Find where the given text appears and provide that cell's center as [x, y] coordinate. 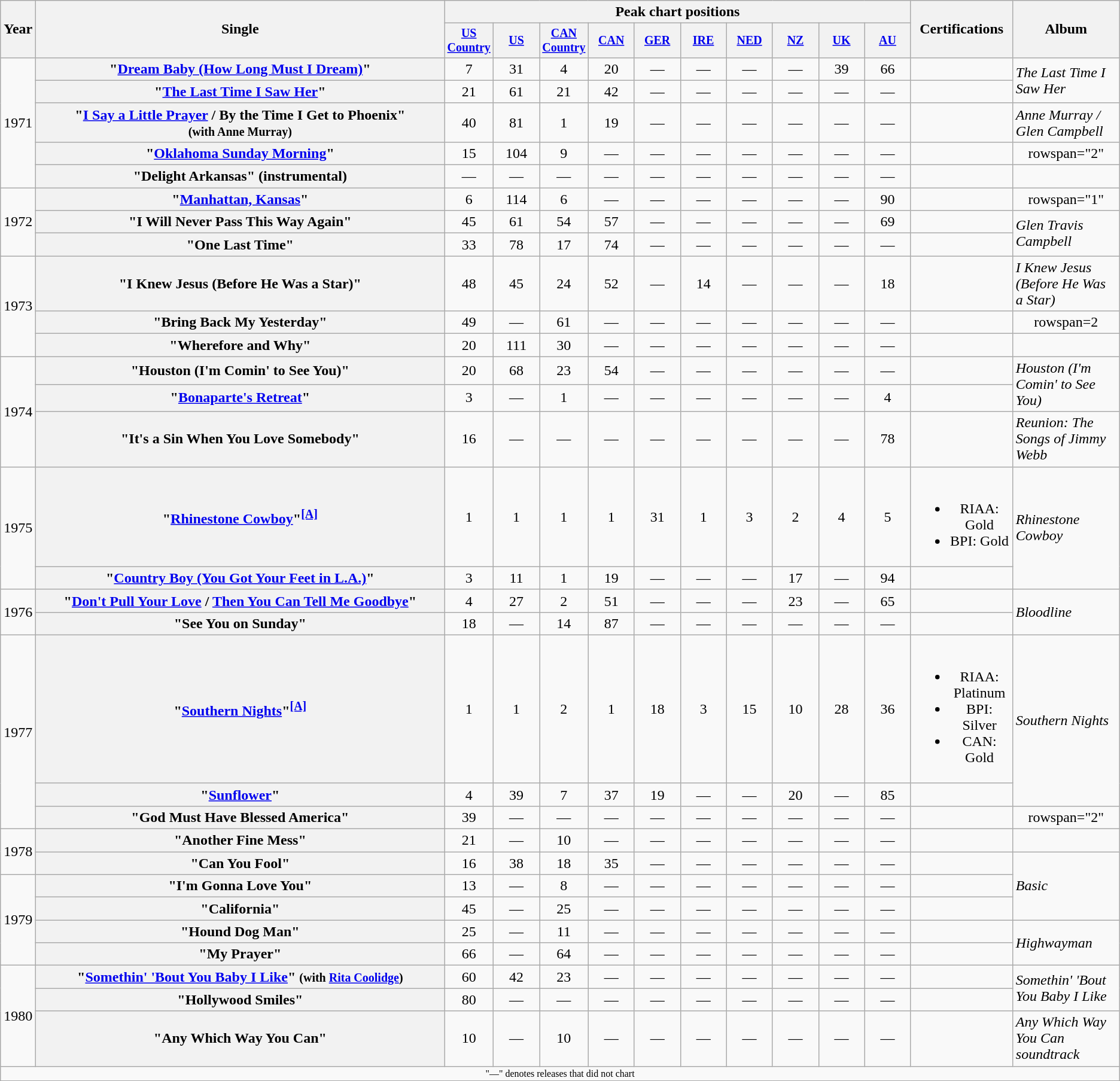
UK [841, 41]
Reunion: The Songs of Jimmy Webb [1066, 439]
Basic [1066, 886]
60 [469, 977]
Album [1066, 29]
I Knew Jesus (Before He Was a Star) [1066, 284]
Any Which Way You Can soundtrack [1066, 1039]
35 [611, 863]
Bloodline [1066, 612]
28 [841, 709]
51 [611, 601]
"My Prayer" [241, 954]
65 [888, 601]
Single [241, 29]
"Another Fine Mess" [241, 841]
57 [611, 222]
36 [888, 709]
"Can You Fool" [241, 863]
"God Must Have Blessed America" [241, 817]
"I Knew Jesus (Before He Was a Star)" [241, 284]
1977 [18, 732]
27 [517, 601]
81 [517, 122]
111 [517, 345]
69 [888, 222]
CAN Country [564, 41]
NED [749, 41]
85 [888, 794]
The Last Time I Saw Her [1066, 80]
1979 [18, 920]
5 [888, 517]
"Houston (I'm Comin' to See You)" [241, 370]
"The Last Time I Saw Her" [241, 92]
"Oklahoma Sunday Morning" [241, 153]
"I Say a Little Prayer / By the Time I Get to Phoenix"(with Anne Murray) [241, 122]
"Bonaparte's Retreat" [241, 398]
"Any Which Way You Can" [241, 1039]
1976 [18, 612]
33 [469, 245]
Southern Nights [1066, 720]
Somethin' 'Bout You Baby I Like [1066, 988]
"Sunflower" [241, 794]
1971 [18, 122]
US [517, 41]
49 [469, 322]
"Delight Arkansas" (instrumental) [241, 176]
rowspan=2 [1066, 322]
GER [657, 41]
"Southern Nights"[A] [241, 709]
38 [517, 863]
1974 [18, 412]
94 [888, 578]
114 [517, 199]
IRE [704, 41]
1973 [18, 306]
64 [564, 954]
"Somethin' 'Bout You Baby I Like" (with Rita Coolidge) [241, 977]
CAN [611, 41]
Houston (I'm Comin' to See You) [1066, 384]
80 [469, 1000]
1978 [18, 852]
"Bring Back My Yesterday" [241, 322]
68 [517, 370]
8 [564, 886]
30 [564, 345]
Peak chart positions [677, 12]
9 [564, 153]
Year [18, 29]
74 [611, 245]
"Wherefore and Why" [241, 345]
"Country Boy (You Got Your Feet in L.A.)" [241, 578]
1975 [18, 528]
NZ [796, 41]
Rhinestone Cowboy [1066, 528]
1972 [18, 222]
Glen Travis Campbell [1066, 233]
40 [469, 122]
"One Last Time" [241, 245]
Anne Murray / Glen Campbell [1066, 122]
13 [469, 886]
87 [611, 623]
"Don't Pull Your Love / Then You Can Tell Me Goodbye" [241, 601]
"California" [241, 909]
US Country [469, 41]
"Hollywood Smiles" [241, 1000]
52 [611, 284]
24 [564, 284]
"Hound Dog Man" [241, 931]
"Manhattan, Kansas" [241, 199]
RIAA: PlatinumBPI: SilverCAN: Gold [961, 709]
"See You on Sunday" [241, 623]
"Dream Baby (How Long Must I Dream)" [241, 69]
48 [469, 284]
104 [517, 153]
"—" denotes releases that did not chart [560, 1073]
37 [611, 794]
"Rhinestone Cowboy"[A] [241, 517]
AU [888, 41]
rowspan="1" [1066, 199]
"I Will Never Pass This Way Again" [241, 222]
RIAA: GoldBPI: Gold [961, 517]
"I'm Gonna Love You" [241, 886]
Highwayman [1066, 943]
90 [888, 199]
1980 [18, 1016]
Certifications [961, 29]
"It's a Sin When You Love Somebody" [241, 439]
